Search for the cell housing the specified text and yield its [x, y] center coordinate. 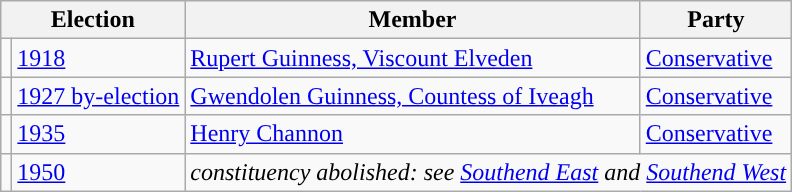
Gwendolen Guinness, Countess of Iveagh [412, 96]
Henry Channon [412, 134]
constituency abolished: see Southend East and Southend West [488, 172]
1935 [98, 134]
Member [412, 20]
1950 [98, 172]
Party [716, 20]
Election [93, 20]
Rupert Guinness, Viscount Elveden [412, 58]
1927 by-election [98, 96]
1918 [98, 58]
